Capture the cell that displays the provided text and extract its (X, Y) central coordinate. 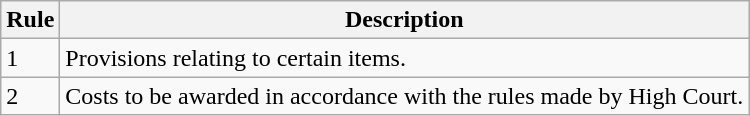
Provisions relating to certain items. (404, 58)
Costs to be awarded in accordance with the rules made by High Court. (404, 96)
2 (30, 96)
Rule (30, 20)
1 (30, 58)
Description (404, 20)
